Scan for the cell matching the given text and deliver its [x, y] coordinate at center. 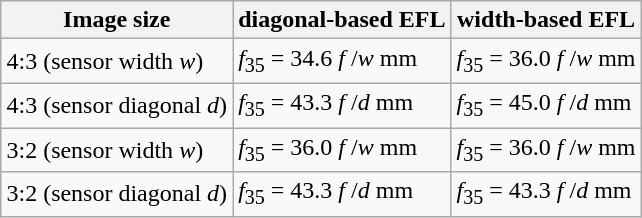
diagonal-based EFL [342, 20]
f35 = 34.6 f /w mm [342, 61]
f35 = 45.0 f /d mm [546, 105]
3:2 (sensor width w) [117, 150]
width-based EFL [546, 20]
4:3 (sensor width w) [117, 61]
3:2 (sensor diagonal d) [117, 194]
Image size [117, 20]
4:3 (sensor diagonal d) [117, 105]
